Extract the [x, y] coordinate from the center of the cell holding the provided text.  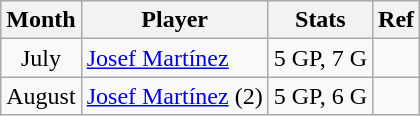
Josef Martínez [174, 58]
5 GP, 6 G [320, 96]
Player [174, 20]
Stats [320, 20]
Month [41, 20]
Josef Martínez (2) [174, 96]
5 GP, 7 G [320, 58]
Ref [396, 20]
August [41, 96]
July [41, 58]
